Detect which cell encompasses the target text, then output its (x, y) center coordinate. 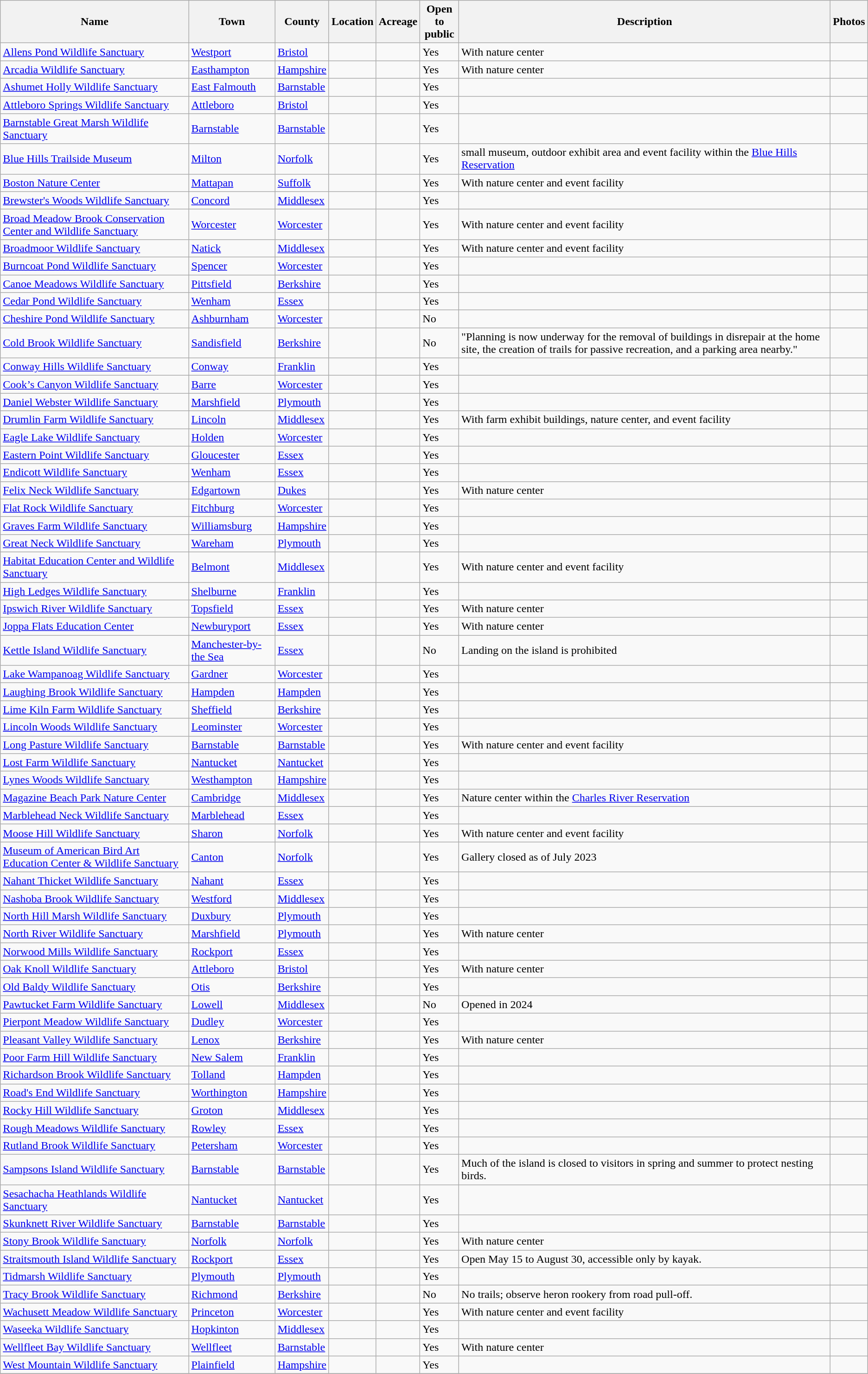
Waseeka Wildlife Sanctuary (95, 1329)
Lake Wampanoag Wildlife Sanctuary (95, 674)
Road's End Wildlife Sanctuary (95, 1093)
Leominster (232, 727)
Eastern Point Wildlife Sanctuary (95, 455)
Name (95, 22)
Arcadia Wildlife Sanctuary (95, 70)
Nahant Thicket Wildlife Sanctuary (95, 881)
Fitchburg (232, 508)
Cambridge (232, 798)
Lynes Woods Wildlife Sanctuary (95, 780)
Long Pasture Wildlife Sanctuary (95, 745)
Much of the island is closed to visitors in spring and summer to protect nesting birds. (645, 1169)
Laughing Brook Wildlife Sanctuary (95, 692)
Duxbury (232, 916)
Location (352, 22)
Rough Meadows Wildlife Sanctuary (95, 1128)
Ashumet Holly Wildlife Sanctuary (95, 87)
Richardson Brook Wildlife Sanctuary (95, 1075)
Open topublic (440, 22)
Skunknett River Wildlife Sanctuary (95, 1224)
Lincoln (232, 420)
Barnstable Great Marsh Wildlife Sanctuary (95, 129)
Acreage (398, 22)
Drumlin Farm Wildlife Sanctuary (95, 420)
Eagle Lake Wildlife Sanctuary (95, 437)
Westport (232, 52)
Opened in 2024 (645, 1004)
Plainfield (232, 1365)
Dukes (302, 490)
small museum, outdoor exhibit area and event facility within the Blue Hills Reservation (645, 159)
Hopkinton (232, 1329)
Great Neck Wildlife Sanctuary (95, 543)
West Mountain Wildlife Sanctuary (95, 1365)
Nature center within the Charles River Reservation (645, 798)
Magazine Beach Park Nature Center (95, 798)
Westford (232, 898)
Gardner (232, 674)
North River Wildlife Sanctuary (95, 934)
Lime Kiln Farm Wildlife Sanctuary (95, 709)
Broad Meadow Brook Conservation Center and Wildlife Sanctuary (95, 224)
Canoe Meadows Wildlife Sanctuary (95, 283)
New Salem (232, 1057)
Oak Knoll Wildlife Sanctuary (95, 969)
Wellfleet Bay Wildlife Sanctuary (95, 1347)
Wellfleet (232, 1347)
Otis (232, 987)
Gallery closed as of July 2023 (645, 857)
Barre (232, 384)
Ashburnham (232, 319)
Poor Farm Hill Wildlife Sanctuary (95, 1057)
Cheshire Pond Wildlife Sanctuary (95, 319)
Allens Pond Wildlife Sanctuary (95, 52)
Lincoln Woods Wildlife Sanctuary (95, 727)
Manchester-by-the Sea (232, 650)
Belmont (232, 567)
Rutland Brook Wildlife Sanctuary (95, 1145)
Straitsmouth Island Wildlife Sanctuary (95, 1259)
Sharon (232, 833)
Topsfield (232, 609)
Graves Farm Wildlife Sanctuary (95, 525)
Princeton (232, 1312)
Canton (232, 857)
Holden (232, 437)
North Hill Marsh Wildlife Sanctuary (95, 916)
Dudley (232, 1022)
Worthington (232, 1093)
Daniel Webster Wildlife Sanctuary (95, 402)
Habitat Education Center and Wildlife Sanctuary (95, 567)
Milton (232, 159)
Suffolk (302, 183)
Tolland (232, 1075)
Blue Hills Trailside Museum (95, 159)
Pittsfield (232, 283)
Museum of American Bird Art Education Center & Wildlife Sanctuary (95, 857)
Flat Rock Wildlife Sanctuary (95, 508)
Tidmarsh Wildlife Sanctuary (95, 1277)
Stony Brook Wildlife Sanctuary (95, 1241)
Newburyport (232, 626)
Richmond (232, 1294)
Wachusett Meadow Wildlife Sanctuary (95, 1312)
Moose Hill Wildlife Sanctuary (95, 833)
Old Baldy Wildlife Sanctuary (95, 987)
Lost Farm Wildlife Sanctuary (95, 762)
Westhampton (232, 780)
Mattapan (232, 183)
Photos (849, 22)
Kettle Island Wildlife Sanctuary (95, 650)
Burncoat Pond Wildlife Sanctuary (95, 266)
Groton (232, 1110)
Sesachacha Heathlands Wildlife Sanctuary (95, 1199)
Ipswich River Wildlife Sanctuary (95, 609)
No trails; observe heron rookery from road pull-off. (645, 1294)
Rocky Hill Wildlife Sanctuary (95, 1110)
Description (645, 22)
Pierpont Meadow Wildlife Sanctuary (95, 1022)
Landing on the island is prohibited (645, 650)
Town (232, 22)
Brewster's Woods Wildlife Sanctuary (95, 200)
Rowley (232, 1128)
High Ledges Wildlife Sanctuary (95, 591)
Sheffield (232, 709)
Lowell (232, 1004)
Gloucester (232, 455)
Edgartown (232, 490)
County (302, 22)
Cold Brook Wildlife Sanctuary (95, 343)
Petersham (232, 1145)
Endicott Wildlife Sanctuary (95, 473)
Spencer (232, 266)
East Falmouth (232, 87)
Easthampton (232, 70)
Boston Nature Center (95, 183)
Conway (232, 367)
Conway Hills Wildlife Sanctuary (95, 367)
Felix Neck Wildlife Sanctuary (95, 490)
Cook’s Canyon Wildlife Sanctuary (95, 384)
Pawtucket Farm Wildlife Sanctuary (95, 1004)
Sampsons Island Wildlife Sanctuary (95, 1169)
Norwood Mills Wildlife Sanctuary (95, 952)
With farm exhibit buildings, nature center, and event facility (645, 420)
Shelburne (232, 591)
Nashoba Brook Wildlife Sanctuary (95, 898)
Tracy Brook Wildlife Sanctuary (95, 1294)
Wareham (232, 543)
Open May 15 to August 30, accessible only by kayak. (645, 1259)
Marblehead (232, 815)
Lenox (232, 1040)
Attleboro Springs Wildlife Sanctuary (95, 105)
Williamsburg (232, 525)
Cedar Pond Wildlife Sanctuary (95, 301)
Marblehead Neck Wildlife Sanctuary (95, 815)
Nahant (232, 881)
Joppa Flats Education Center (95, 626)
Concord (232, 200)
Natick (232, 248)
Broadmoor Wildlife Sanctuary (95, 248)
Sandisfield (232, 343)
Pleasant Valley Wildlife Sanctuary (95, 1040)
